From the cell containing the given text, extract its center point as [X, Y] coordinate. 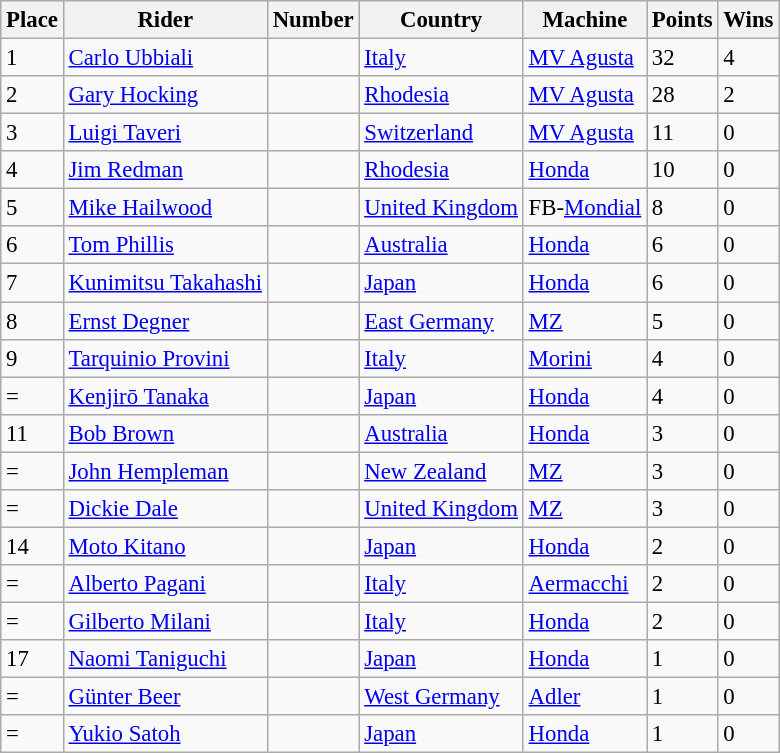
Place [32, 20]
East Germany [441, 321]
Luigi Taveri [165, 133]
Yukio Satoh [165, 734]
Number [313, 20]
Switzerland [441, 133]
Jim Redman [165, 170]
10 [682, 170]
Rider [165, 20]
32 [682, 58]
West Germany [441, 697]
Kunimitsu Takahashi [165, 283]
Alberto Pagani [165, 584]
Aermacchi [584, 584]
Machine [584, 20]
Country [441, 20]
Dickie Dale [165, 509]
7 [32, 283]
FB-Mondial [584, 208]
17 [32, 659]
Wins [748, 20]
Moto Kitano [165, 546]
28 [682, 95]
Gilberto Milani [165, 621]
Adler [584, 697]
Bob Brown [165, 433]
14 [32, 546]
Tarquinio Provini [165, 358]
Gary Hocking [165, 95]
9 [32, 358]
Mike Hailwood [165, 208]
Points [682, 20]
Naomi Taniguchi [165, 659]
Kenjirō Tanaka [165, 396]
Tom Phillis [165, 245]
Günter Beer [165, 697]
Ernst Degner [165, 321]
John Hempleman [165, 471]
Morini [584, 358]
New Zealand [441, 471]
Carlo Ubbiali [165, 58]
